Find where the given text appears and provide that cell's center as [X, Y] coordinate. 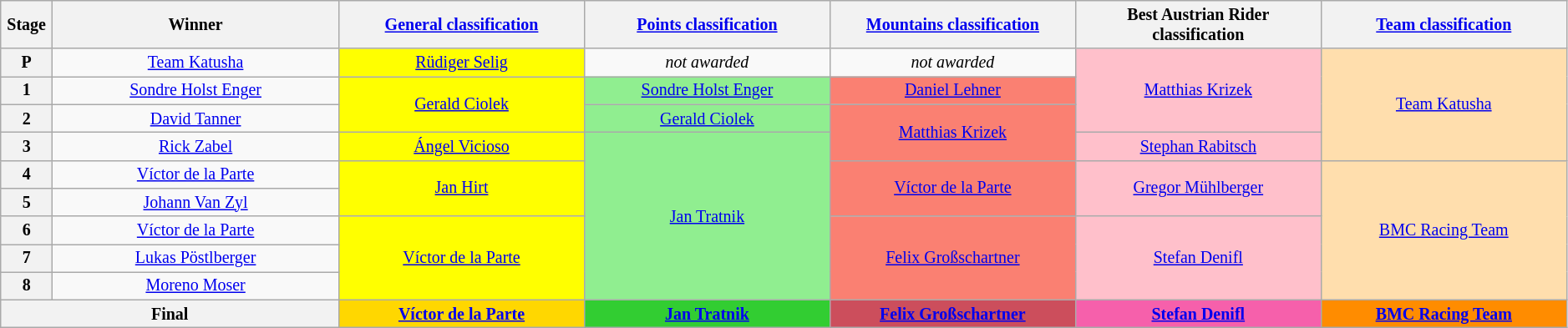
Stage [27, 25]
Rüdiger Selig [462, 63]
Mountains classification [952, 25]
General classification [462, 25]
Ángel Vicioso [462, 147]
3 [27, 147]
David Tanner [195, 119]
8 [27, 285]
Moreno Moser [195, 285]
4 [27, 174]
Team classification [1444, 25]
Points classification [707, 25]
Jan Hirt [462, 189]
1 [27, 90]
2 [27, 119]
5 [27, 202]
Winner [195, 25]
Daniel Lehner [952, 90]
P [27, 63]
Best Austrian Rider classification [1198, 25]
Johann Van Zyl [195, 202]
Lukas Pöstlberger [195, 259]
Stephan Rabitsch [1198, 147]
Gregor Mühlberger [1198, 189]
Final [170, 314]
6 [27, 230]
Rick Zabel [195, 147]
7 [27, 259]
